Identify which cell holds the provided text, then report its (X, Y) central coordinate. 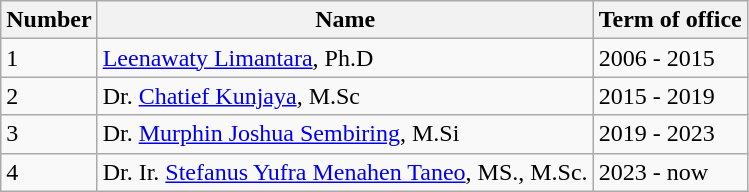
Dr. Chatief Kunjaya, M.Sc (345, 96)
Dr. Ir. Stefanus Yufra Menahen Taneo, MS., M.Sc. (345, 172)
2019 - 2023 (670, 134)
4 (49, 172)
Number (49, 20)
Term of office (670, 20)
2023 - now (670, 172)
1 (49, 58)
3 (49, 134)
Dr. Murphin Joshua Sembiring, M.Si (345, 134)
Leenawaty Limantara, Ph.D (345, 58)
2 (49, 96)
2006 - 2015 (670, 58)
Name (345, 20)
2015 - 2019 (670, 96)
